Extract the [X, Y] coordinate from the center of the cell holding the provided text.  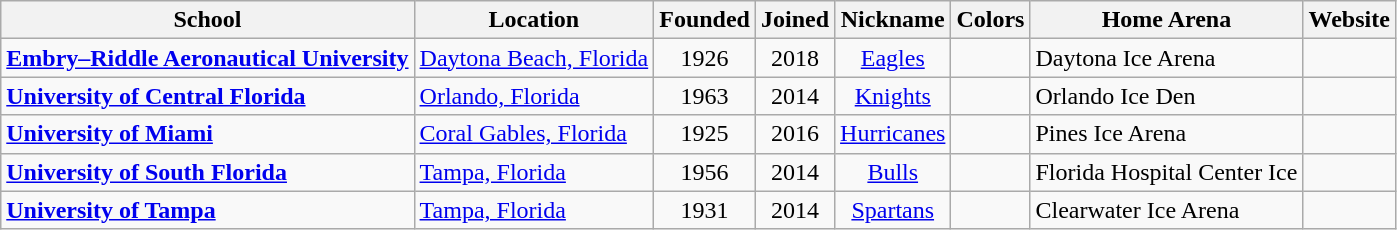
Florida Hospital Center Ice [1166, 172]
Website [1349, 20]
University of Central Florida [208, 96]
2018 [794, 58]
Hurricanes [893, 134]
2016 [794, 134]
Clearwater Ice Arena [1166, 210]
1931 [705, 210]
Nickname [893, 20]
Orlando Ice Den [1166, 96]
Daytona Beach, Florida [534, 58]
Daytona Ice Arena [1166, 58]
Location [534, 20]
School [208, 20]
University of Tampa [208, 210]
University of South Florida [208, 172]
Eagles [893, 58]
1956 [705, 172]
Joined [794, 20]
Pines Ice Arena [1166, 134]
Colors [990, 20]
Coral Gables, Florida [534, 134]
Bulls [893, 172]
1926 [705, 58]
University of Miami [208, 134]
1925 [705, 134]
Spartans [893, 210]
Embry–Riddle Aeronautical University [208, 58]
Founded [705, 20]
1963 [705, 96]
Knights [893, 96]
Orlando, Florida [534, 96]
Home Arena [1166, 20]
